Return the [X, Y] coordinate for the center point of the cell that contains the specified text.  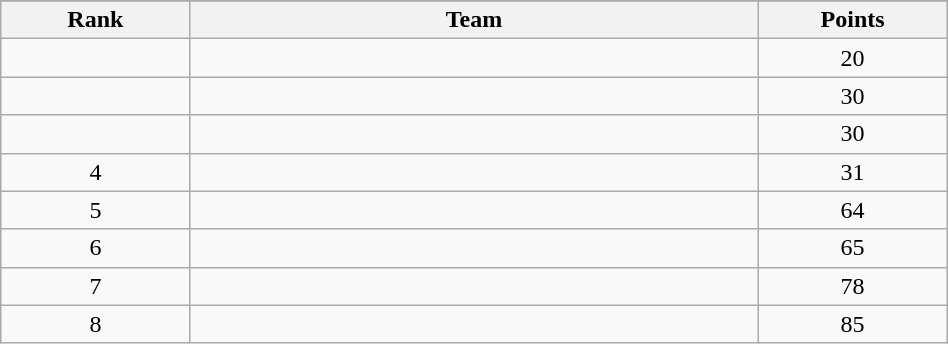
85 [852, 324]
5 [96, 210]
Team [474, 20]
8 [96, 324]
6 [96, 248]
78 [852, 286]
Points [852, 20]
Rank [96, 20]
65 [852, 248]
31 [852, 172]
7 [96, 286]
4 [96, 172]
64 [852, 210]
20 [852, 58]
